Pinpoint the cell where the given text exists, returning its [x, y] midpoint coordinate. 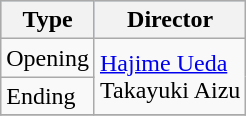
Hajime UedaTakayuki Aizu [170, 77]
Ending [48, 96]
Type [48, 20]
Opening [48, 58]
Director [170, 20]
